Search for the cell housing the specified text and yield its (X, Y) center coordinate. 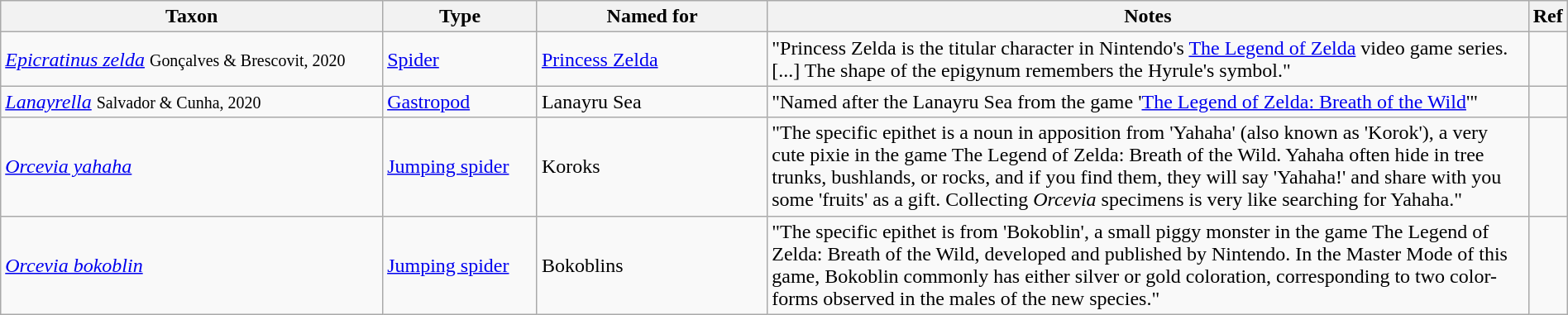
Ref (1548, 17)
Lanayru Sea (652, 102)
Princess Zelda (652, 60)
Type (460, 17)
Orcevia bokoblin (192, 265)
Notes (1148, 17)
Epicratinus zelda Gonçalves & Brescovit, 2020 (192, 60)
Spider (460, 60)
Named for (652, 17)
Taxon (192, 17)
"Named after the Lanayru Sea from the game 'The Legend of Zelda: Breath of the Wild'" (1148, 102)
Bokoblins (652, 265)
Koroks (652, 167)
Orcevia yahaha (192, 167)
Gastropod (460, 102)
Lanayrella Salvador & Cunha, 2020 (192, 102)
